Provide the [x, y] coordinate of the cell's center where the given text is located.  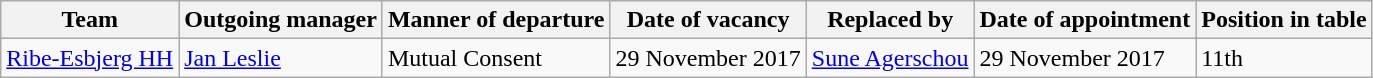
Date of appointment [1085, 20]
Jan Leslie [281, 58]
Outgoing manager [281, 20]
Team [90, 20]
Sune Agerschou [890, 58]
Position in table [1284, 20]
Replaced by [890, 20]
Mutual Consent [496, 58]
Manner of departure [496, 20]
Date of vacancy [708, 20]
Ribe-Esbjerg HH [90, 58]
11th [1284, 58]
